Detect which cell encompasses the target text, then output its (x, y) center coordinate. 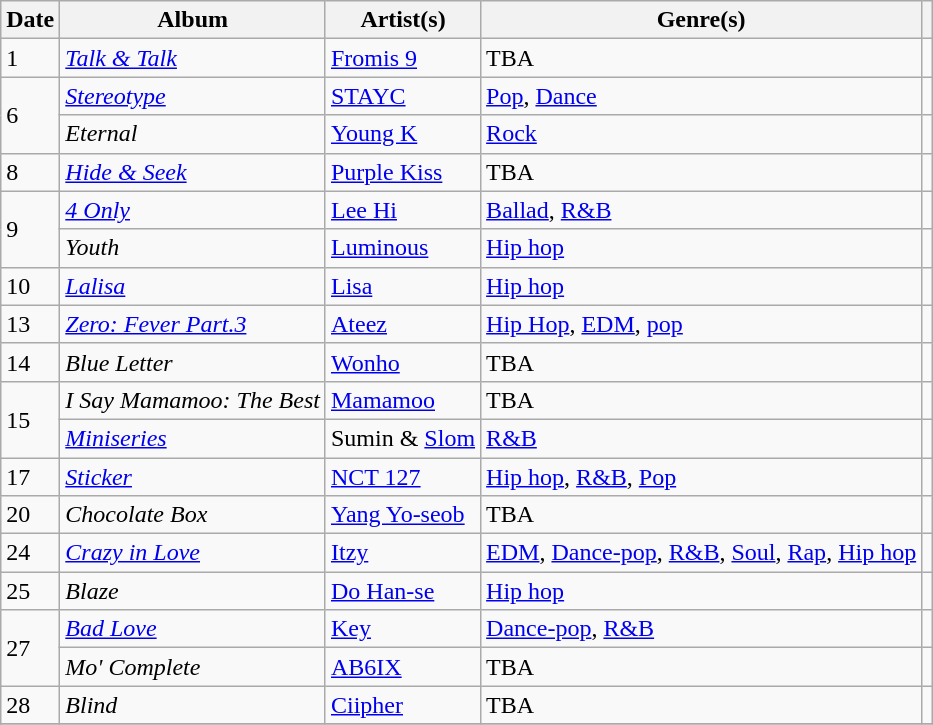
Wonho (402, 362)
Eternal (193, 134)
AB6IX (402, 667)
Lalisa (193, 286)
Hide & Seek (193, 172)
I Say Mamamoo: The Best (193, 400)
Hip hop, R&B, Pop (702, 477)
6 (30, 115)
10 (30, 286)
20 (30, 515)
Sumin & Slom (402, 438)
Sticker (193, 477)
Miniseries (193, 438)
13 (30, 324)
Blue Letter (193, 362)
Pop, Dance (702, 96)
Blind (193, 705)
28 (30, 705)
4 Only (193, 210)
Bad Love (193, 629)
27 (30, 648)
25 (30, 591)
1 (30, 58)
Youth (193, 248)
Yang Yo-seob (402, 515)
Fromis 9 (402, 58)
Crazy in Love (193, 553)
Rock (702, 134)
Ciipher (402, 705)
Ballad, R&B (702, 210)
Young K (402, 134)
Chocolate Box (193, 515)
Mo' Complete (193, 667)
8 (30, 172)
Talk & Talk (193, 58)
Purple Kiss (402, 172)
9 (30, 229)
Date (30, 20)
Lee Hi (402, 210)
Zero: Fever Part.3 (193, 324)
Lisa (402, 286)
Itzy (402, 553)
EDM, Dance-pop, R&B, Soul, Rap, Hip hop (702, 553)
NCT 127 (402, 477)
Album (193, 20)
15 (30, 419)
Luminous (402, 248)
Hip Hop, EDM, pop (702, 324)
STAYC (402, 96)
Dance-pop, R&B (702, 629)
Blaze (193, 591)
Mamamoo (402, 400)
17 (30, 477)
R&B (702, 438)
Ateez (402, 324)
Key (402, 629)
Stereotype (193, 96)
14 (30, 362)
Do Han-se (402, 591)
24 (30, 553)
Genre(s) (702, 20)
Artist(s) (402, 20)
